Scan for the cell matching the given text and deliver its [x, y] coordinate at center. 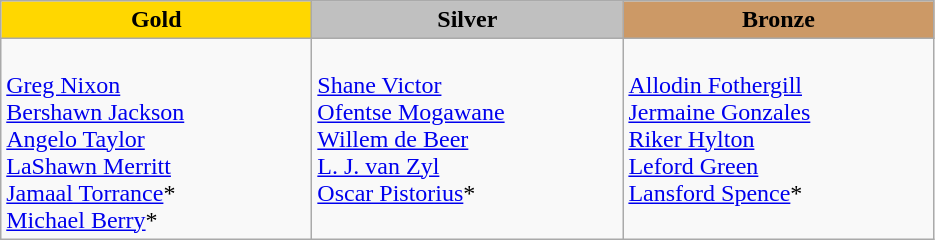
Bronze [778, 20]
Shane VictorOfentse MogawaneWillem de BeerL. J. van ZylOscar Pistorius* [468, 139]
Allodin FothergillJermaine GonzalesRiker HyltonLeford GreenLansford Spence* [778, 139]
Gold [156, 20]
Greg NixonBershawn JacksonAngelo TaylorLaShawn MerrittJamaal Torrance*Michael Berry* [156, 139]
Silver [468, 20]
